Locate the cell with the specified text and output its (x, y) center coordinate. 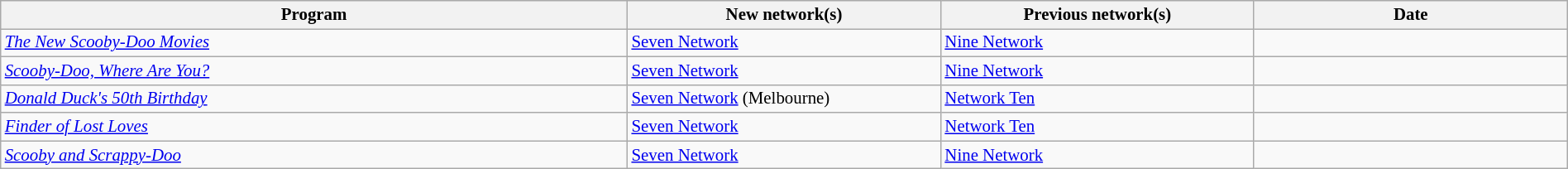
Program (314, 15)
Previous network(s) (1097, 15)
Seven Network (Melbourne) (784, 99)
Donald Duck's 50th Birthday (314, 99)
New network(s) (784, 15)
The New Scooby-Doo Movies (314, 42)
Scooby and Scrappy-Doo (314, 155)
Finder of Lost Loves (314, 127)
Date (1411, 15)
Scooby-Doo, Where Are You? (314, 70)
